Return the [X, Y] coordinate for the center point of the cell that contains the specified text.  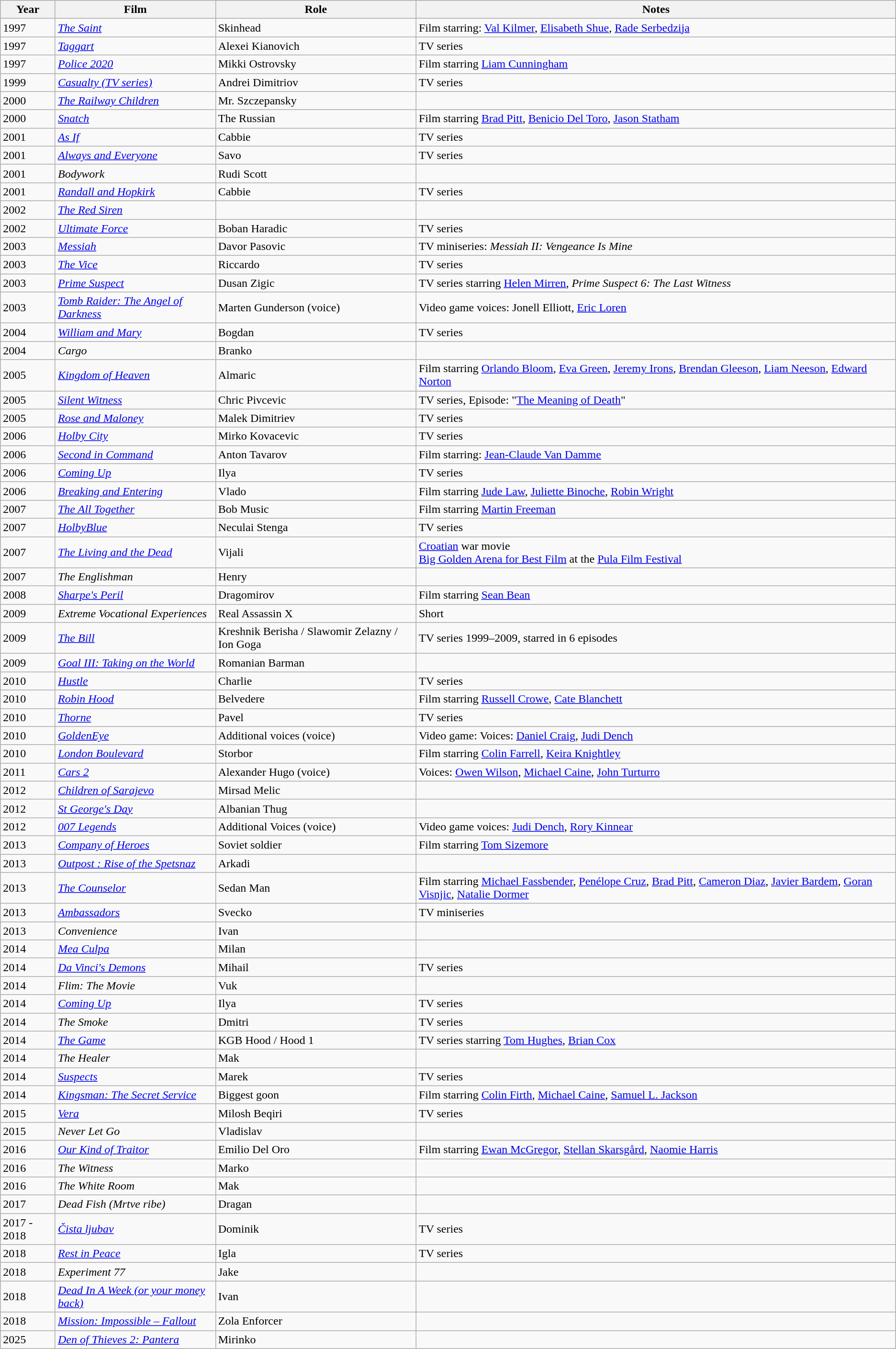
Tomb Raider: The Angel of Darkness [135, 307]
The Game [135, 1040]
Year [28, 10]
Real Assassin X [316, 613]
Cars 2 [135, 772]
Film starring Colin Firth, Michael Caine, Samuel L. Jackson [656, 1095]
The Witness [135, 1168]
Sharpe's Peril [135, 595]
Neculai Stenga [316, 527]
Arkadi [316, 863]
The Smoke [135, 1022]
Notes [656, 10]
Vera [135, 1113]
Chric Pivcevic [316, 400]
Mirinko [316, 1339]
Messiah [135, 247]
Igla [316, 1254]
Sedan Man [316, 888]
The Counselor [135, 888]
Mirko Kovacevic [316, 436]
Malek Dimitriev [316, 418]
As If [135, 137]
Milan [316, 949]
Alexei Kianovich [316, 46]
London Boulevard [135, 754]
Dragan [316, 1204]
Rudi Scott [316, 173]
Marten Gunderson (voice) [316, 307]
Dead Fish (Mrtve ribe) [135, 1204]
Silent Witness [135, 400]
The Railway Children [135, 101]
The Healer [135, 1058]
2008 [28, 595]
St George's Day [135, 808]
The Vice [135, 265]
Additional voices (voice) [316, 736]
Film starring Russell Crowe, Cate Blanchett [656, 699]
Skinhead [316, 28]
The Red Siren [135, 210]
Davor Pasovic [316, 247]
Marko [316, 1168]
Kingsman: The Secret Service [135, 1095]
TV miniseries: Messiah II: Vengeance Is Mine [656, 247]
Riccardo [316, 265]
Vladislav [316, 1131]
Cargo [135, 351]
Children of Sarajevo [135, 790]
Role [316, 10]
The Saint [135, 28]
Dragomirov [316, 595]
Belvedere [316, 699]
Film starring Michael Fassbender, Penélope Cruz, Brad Pitt, Cameron Diaz, Javier Bardem, Goran Visnjic, Natalie Dormer [656, 888]
Kreshnik Berisha / Slawomir Zelazny / Ion Goga [316, 638]
TV series starring Tom Hughes, Brian Cox [656, 1040]
Emilio Del Oro [316, 1149]
William and Mary [135, 332]
Never Let Go [135, 1131]
Experiment 77 [135, 1272]
Dead In A Week (or your money back) [135, 1297]
TV miniseries [656, 913]
2011 [28, 772]
Snatch [135, 119]
Biggest goon [316, 1095]
Voices: Owen Wilson, Michael Caine, John Turturro [656, 772]
Rest in Peace [135, 1254]
Kingdom of Heaven [135, 375]
Čista ljubav [135, 1229]
Convenience [135, 931]
Video game voices: Jonell Elliott, Eric Loren [656, 307]
Our Kind of Traitor [135, 1149]
Anton Tavarov [316, 454]
HolbyBlue [135, 527]
Casualty (TV series) [135, 82]
Flim: The Movie [135, 986]
Outpost : Rise of the Spetsnaz [135, 863]
Film starring Sean Bean [656, 595]
Andrei Dimitriov [316, 82]
Vlado [316, 491]
Prime Suspect [135, 283]
Robin Hood [135, 699]
Milosh Beqiri [316, 1113]
Soviet soldier [316, 845]
TV series, Episode: "The Meaning of Death" [656, 400]
Croatian war movieBig Golden Arena for Best Film at the Pula Film Festival [656, 552]
The Living and the Dead [135, 552]
Den of Thieves 2: Pantera [135, 1339]
Second in Command [135, 454]
Ultimate Force [135, 228]
Video game voices: Judi Dench, Rory Kinnear [656, 827]
Film [135, 10]
Dominik [316, 1229]
Bogdan [316, 332]
Almaric [316, 375]
1999 [28, 82]
The All Together [135, 509]
Film starring: Jean-Claude Van Damme [656, 454]
Thorne [135, 717]
Storbor [316, 754]
Film starring Jude Law, Juliette Binoche, Robin Wright [656, 491]
Albanian Thug [316, 808]
Mea Culpa [135, 949]
Film starring Colin Farrell, Keira Knightley [656, 754]
007 Legends [135, 827]
The Bill [135, 638]
Film starring Martin Freeman [656, 509]
Mission: Impossible – Fallout [135, 1321]
Ambassadors [135, 913]
Da Vinci's Demons [135, 967]
Randall and Hopkirk [135, 192]
The Englishman [135, 577]
Short [656, 613]
TV series starring Helen Mirren, Prime Suspect 6: The Last Witness [656, 283]
Mihail [316, 967]
Marek [316, 1077]
Police 2020 [135, 64]
TV series 1999–2009, starred in 6 episodes [656, 638]
The Russian [316, 119]
Dusan Zigic [316, 283]
Goal III: Taking on the World [135, 663]
Video game: Voices: Daniel Craig, Judi Dench [656, 736]
Pavel [316, 717]
Film starring Ewan McGregor, Stellan Skarsgård, Naomie Harris [656, 1149]
Film starring Liam Cunningham [656, 64]
Film starring Orlando Bloom, Eva Green, Jeremy Irons, Brendan Gleeson, Liam Neeson, Edward Norton [656, 375]
Vijali [316, 552]
Henry [316, 577]
Boban Haradic [316, 228]
Zola Enforcer [316, 1321]
Holby City [135, 436]
GoldenEye [135, 736]
Mr. Szczepansky [316, 101]
KGB Hood / Hood 1 [316, 1040]
The White Room [135, 1186]
Charlie [316, 681]
Additional Voices (voice) [316, 827]
Bodywork [135, 173]
Always and Everyone [135, 155]
Alexander Hugo (voice) [316, 772]
Svecko [316, 913]
Film starring Tom Sizemore [656, 845]
Dmitri [316, 1022]
Film starring Brad Pitt, Benicio Del Toro, Jason Statham [656, 119]
2017 [28, 1204]
Suspects [135, 1077]
Rose and Maloney [135, 418]
Jake [316, 1272]
Mirsad Melic [316, 790]
Taggart [135, 46]
Savo [316, 155]
Company of Heroes [135, 845]
Mikki Ostrovsky [316, 64]
2025 [28, 1339]
Vuk [316, 986]
Romanian Barman [316, 663]
2017 - 2018 [28, 1229]
Bob Music [316, 509]
Breaking and Entering [135, 491]
Extreme Vocational Experiences [135, 613]
Hustle [135, 681]
Film starring: Val Kilmer, Elisabeth Shue, Rade Serbedzija [656, 28]
Branko [316, 351]
